Find where the given text appears and provide that cell's center as (X, Y) coordinate. 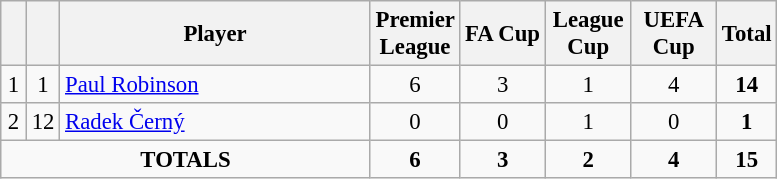
14 (747, 85)
Total (747, 34)
Radek Černý (216, 122)
Premier League (414, 34)
Paul Robinson (216, 85)
TOTALS (186, 160)
Player (216, 34)
League Cup (588, 34)
12 (42, 122)
15 (747, 160)
UEFA Cup (674, 34)
FA Cup (503, 34)
